Scan for the cell matching the given text and deliver its (x, y) coordinate at center. 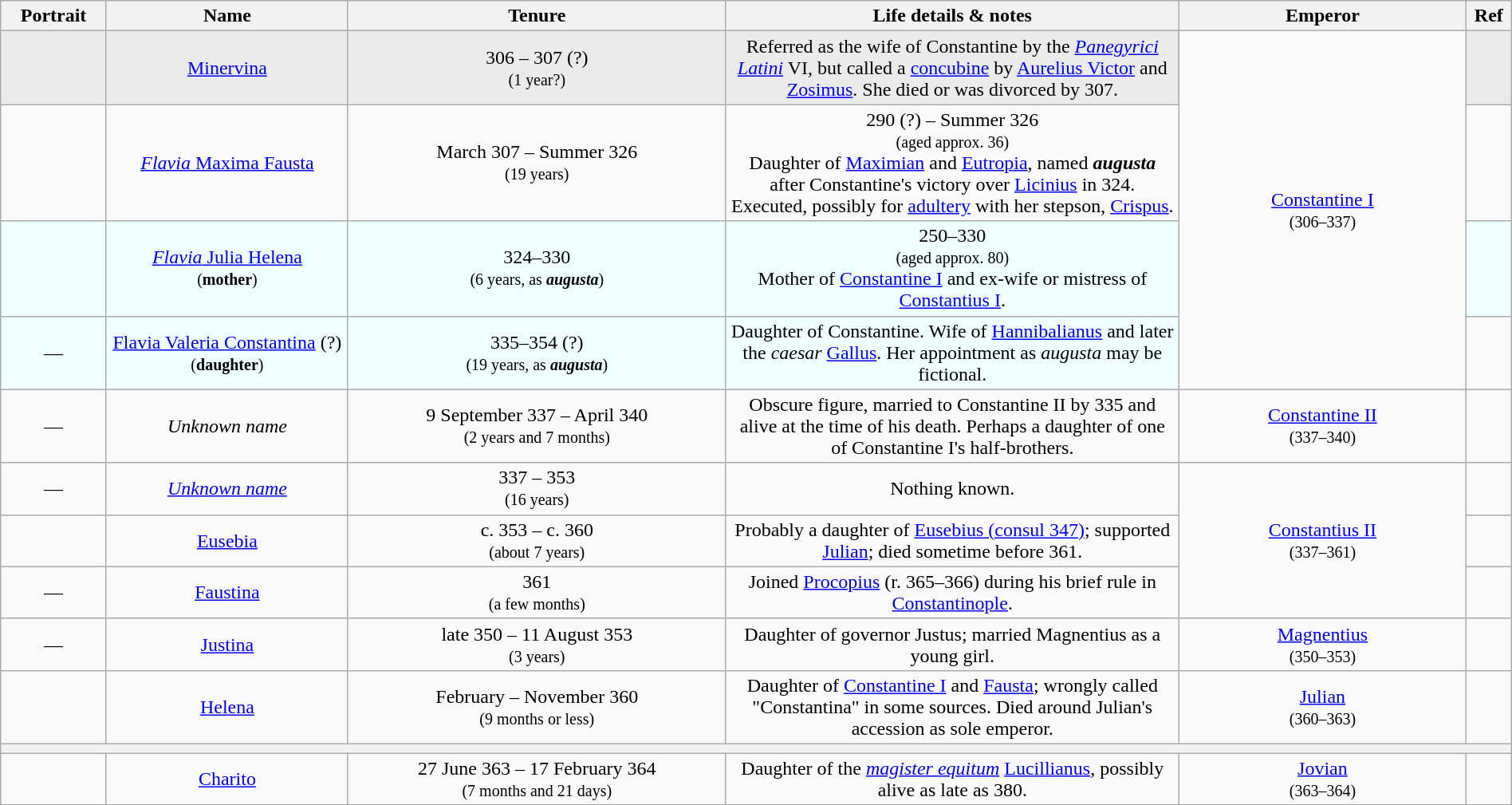
Justina (226, 645)
306 – 307 (?)(1 year?) (537, 68)
Julian(360–363) (1322, 707)
Obscure figure, married to Constantine II by 335 and alive at the time of his death. Perhaps a daughter of one of Constantine I's half-brothers. (952, 426)
February – November 360(9 months or less) (537, 707)
Constantius II(337–361) (1322, 541)
Minervina (226, 68)
Flavia Julia Helena(mother) (226, 268)
337 – 353(16 years) (537, 488)
Joined Procopius (r. 365–366) during his brief rule in Constantinople. (952, 592)
Daughter of Constantine I and Fausta; wrongly called "Constantina" in some sources. Died around Julian's accession as sole emperor. (952, 707)
250–330(aged approx. 80)Mother of Constantine I and ex-wife or mistress of Constantius I. (952, 268)
c. 353 – c. 360(about 7 years) (537, 541)
Emperor (1322, 16)
Probably a daughter of Eusebius (consul 347); supported Julian; died sometime before 361. (952, 541)
Faustina (226, 592)
Life details & notes (952, 16)
Daughter of governor Justus; married Magnentius as a young girl. (952, 645)
Tenure (537, 16)
Daughter of Constantine. Wife of Hannibalianus and later the caesar Gallus. Her appointment as augusta may be fictional. (952, 353)
Flavia Maxima Fausta (226, 163)
Magnentius(350–353) (1322, 645)
324–330(6 years, as augusta) (537, 268)
Flavia Valeria Constantina (?)(daughter) (226, 353)
late 350 – 11 August 353(3 years) (537, 645)
Jovian(363–364) (1322, 779)
Nothing known. (952, 488)
Ref (1488, 16)
Helena (226, 707)
9 September 337 – April 340(2 years and 7 months) (537, 426)
Daughter of the magister equitum Lucillianus, possibly alive as late as 380. (952, 779)
361(a few months) (537, 592)
Charito (226, 779)
Constantine II(337–340) (1322, 426)
Name (226, 16)
335–354 (?)(19 years, as augusta) (537, 353)
Portrait (54, 16)
March 307 – Summer 326(19 years) (537, 163)
Constantine I(306–337) (1322, 211)
Eusebia (226, 541)
27 June 363 – 17 February 364(7 months and 21 days) (537, 779)
